Return the (X, Y) coordinate for the center point of the cell that contains the specified text.  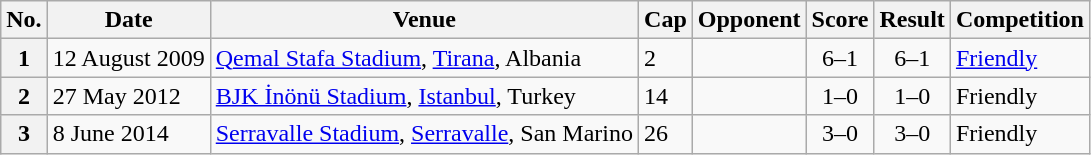
Serravalle Stadium, Serravalle, San Marino (424, 134)
26 (666, 134)
Result (912, 20)
Score (840, 20)
Opponent (749, 20)
8 June 2014 (128, 134)
No. (24, 20)
Cap (666, 20)
Venue (424, 20)
1 (24, 58)
12 August 2009 (128, 58)
27 May 2012 (128, 96)
3 (24, 134)
14 (666, 96)
Competition (1020, 20)
Date (128, 20)
Qemal Stafa Stadium, Tirana, Albania (424, 58)
BJK İnönü Stadium, Istanbul, Turkey (424, 96)
